Return the (X, Y) coordinate for the center point of the cell that contains the specified text.  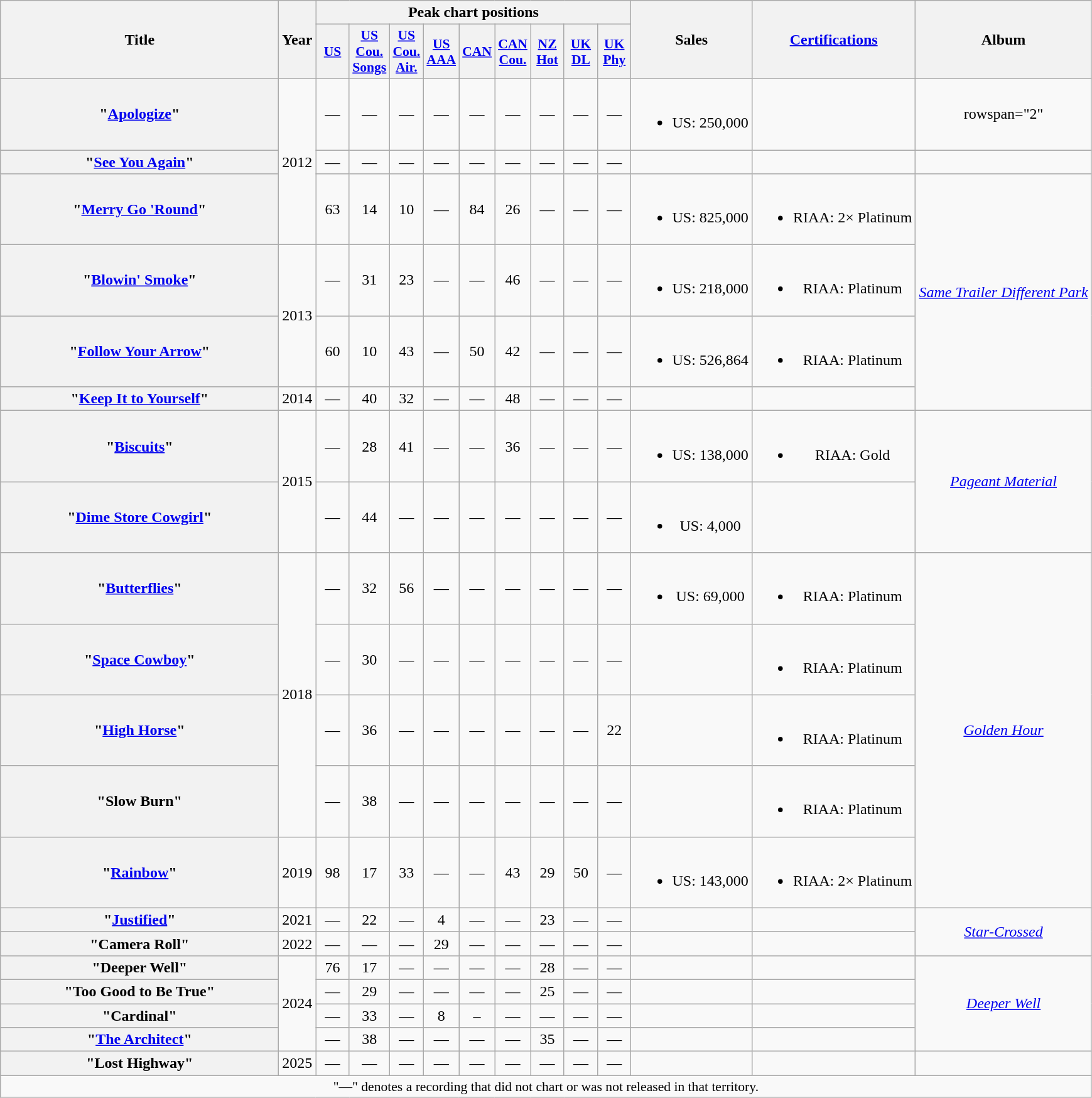
2021 (298, 920)
RIAA: Gold (834, 446)
US: 825,000 (691, 210)
30 (369, 660)
"Cardinal" (139, 1016)
"Justified" (139, 920)
2019 (298, 872)
"Follow Your Arrow" (139, 352)
US: 250,000 (691, 114)
UKDL (580, 52)
USCou.Songs (369, 52)
rowspan="2" (1003, 114)
76 (333, 967)
2012 (298, 161)
"High Horse" (139, 730)
Year (298, 40)
US: 218,000 (691, 280)
41 (406, 446)
US: 143,000 (691, 872)
US: 69,000 (691, 588)
Same Trailer Different Park (1003, 293)
8 (441, 1016)
44 (369, 518)
25 (548, 991)
"Merry Go 'Round" (139, 210)
– (477, 1016)
"Dime Store Cowgirl" (139, 518)
Title (139, 40)
Golden Hour (1003, 730)
"Deeper Well" (139, 967)
60 (333, 352)
Sales (691, 40)
Pageant Material (1003, 482)
"Slow Burn" (139, 802)
USAAA (441, 52)
Deeper Well (1003, 1003)
"Blowin' Smoke" (139, 280)
2014 (298, 399)
2024 (298, 1003)
"The Architect" (139, 1040)
"See You Again" (139, 161)
Peak chart positions (473, 13)
CAN (477, 52)
US (333, 52)
"Biscuits" (139, 446)
63 (333, 210)
42 (512, 352)
Star-Crossed (1003, 932)
CANCou. (512, 52)
2025 (298, 1063)
US: 526,864 (691, 352)
"Space Cowboy" (139, 660)
2022 (298, 943)
35 (548, 1040)
2015 (298, 482)
USCou.Air. (406, 52)
"Apologize" (139, 114)
"Too Good to Be True" (139, 991)
US: 138,000 (691, 446)
56 (406, 588)
"—" denotes a recording that did not chart or was not released in that territory. (546, 1087)
Album (1003, 40)
4 (441, 920)
"Lost Highway" (139, 1063)
Certifications (834, 40)
40 (369, 399)
NZHot (548, 52)
98 (333, 872)
14 (369, 210)
"Keep It to Yourself" (139, 399)
US: 4,000 (691, 518)
"Rainbow" (139, 872)
2013 (298, 316)
84 (477, 210)
"Butterflies" (139, 588)
2018 (298, 695)
26 (512, 210)
"Camera Roll" (139, 943)
UKPhy (614, 52)
48 (512, 399)
31 (369, 280)
46 (512, 280)
